Provide the [X, Y] coordinate of the cell's center where the given text is located.  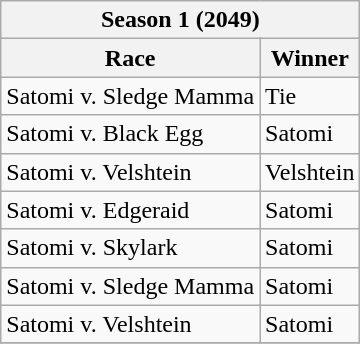
Winner [310, 58]
Velshtein [310, 172]
Satomi v. Black Egg [130, 134]
Race [130, 58]
Tie [310, 96]
Satomi v. Skylark [130, 248]
Satomi v. Edgeraid [130, 210]
Season 1 (2049) [180, 20]
